Search for the cell housing the specified text and yield its [X, Y] center coordinate. 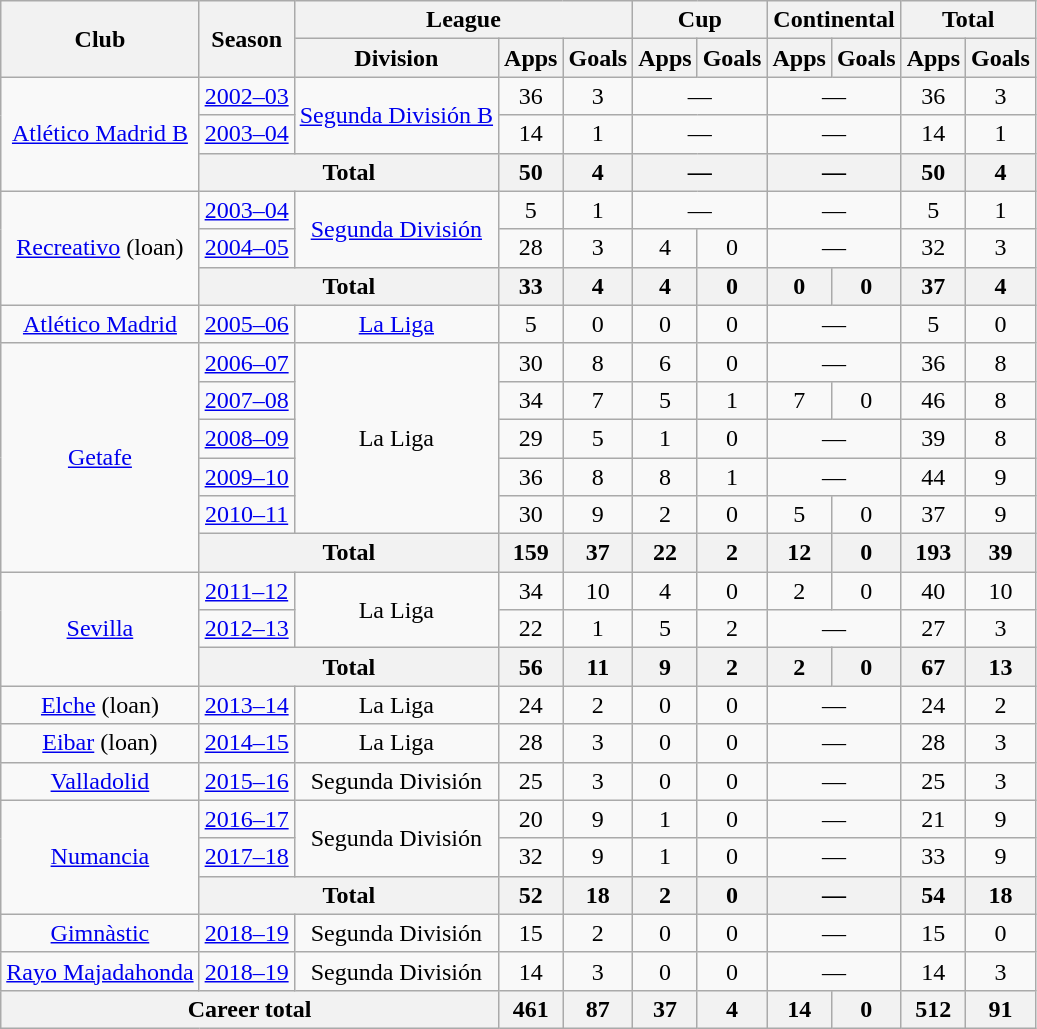
Getafe [100, 457]
2013–14 [246, 705]
91 [1001, 1009]
2007–08 [246, 400]
46 [933, 400]
Cup [700, 20]
29 [531, 438]
2017–18 [246, 857]
13 [1001, 667]
Continental [834, 20]
159 [531, 553]
2015–16 [246, 781]
2014–15 [246, 743]
2008–09 [246, 438]
Career total [250, 1009]
2002–03 [246, 96]
Rayo Majadahonda [100, 971]
12 [799, 553]
2010–11 [246, 515]
67 [933, 667]
52 [531, 895]
54 [933, 895]
193 [933, 553]
Atlético Madrid [100, 324]
Season [246, 39]
461 [531, 1009]
Atlético Madrid B [100, 134]
40 [933, 591]
2005–06 [246, 324]
Eibar (loan) [100, 743]
Elche (loan) [100, 705]
6 [665, 362]
Numancia [100, 857]
Gimnàstic [100, 933]
Segunda División B [396, 115]
2012–13 [246, 629]
11 [598, 667]
2011–12 [246, 591]
2016–17 [246, 819]
44 [933, 477]
512 [933, 1009]
Club [100, 39]
21 [933, 819]
2004–05 [246, 248]
2006–07 [246, 362]
2009–10 [246, 477]
20 [531, 819]
87 [598, 1009]
Division [396, 58]
27 [933, 629]
League [464, 20]
56 [531, 667]
Recreativo (loan) [100, 248]
Sevilla [100, 629]
Valladolid [100, 781]
